Return the [X, Y] coordinate for the center point of the cell that contains the specified text.  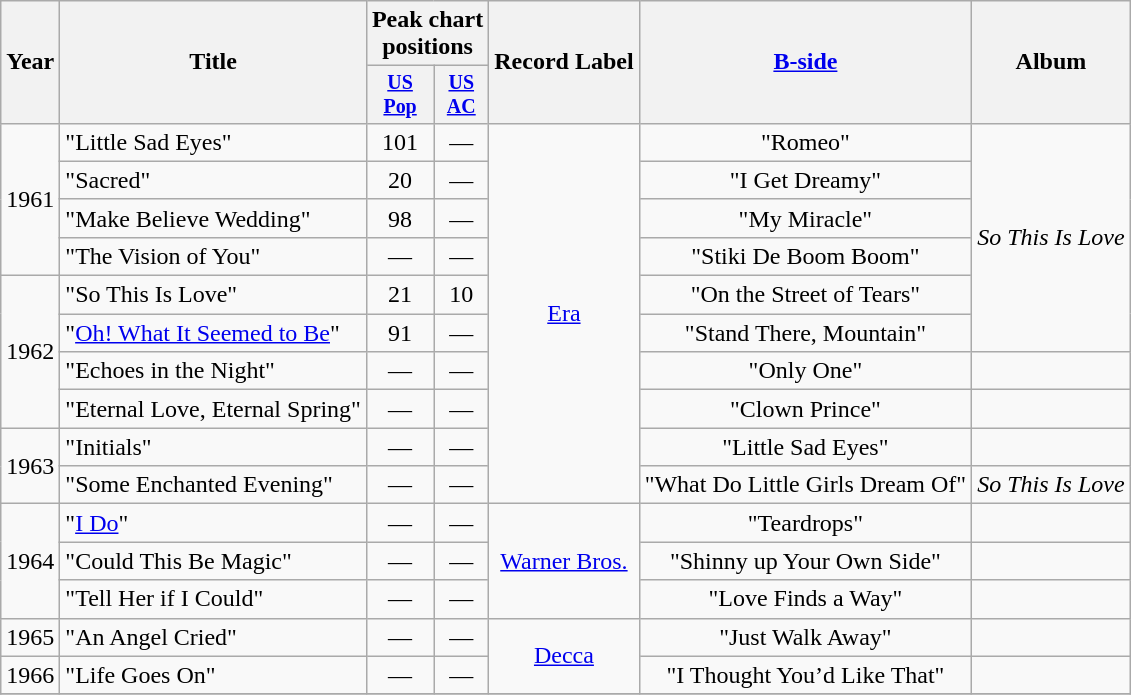
Album [1051, 62]
Record Label [564, 62]
Era [564, 314]
"Some Enchanted Evening" [214, 485]
21 [400, 295]
"Clown Prince" [806, 409]
"Romeo" [806, 142]
"On the Street of Tears" [806, 295]
"Teardrops" [806, 523]
"Initials" [214, 447]
"Tell Her if I Could" [214, 599]
"Stiki De Boom Boom" [806, 256]
1963 [30, 466]
Peak chartpositions [427, 34]
USPop [400, 94]
"I Thought You’d Like That" [806, 675]
"The Vision of You" [214, 256]
"So This Is Love" [214, 295]
B-side [806, 62]
"I Get Dreamy" [806, 180]
1966 [30, 675]
"Only One" [806, 371]
"Love Finds a Way" [806, 599]
"Shinny up Your Own Side" [806, 561]
20 [400, 180]
10 [462, 295]
"Oh! What It Seemed to Be" [214, 333]
"Just Walk Away" [806, 637]
91 [400, 333]
101 [400, 142]
"Could This Be Magic" [214, 561]
Title [214, 62]
"My Miracle" [806, 218]
1964 [30, 561]
"Eternal Love, Eternal Spring" [214, 409]
1961 [30, 199]
98 [400, 218]
"Sacred" [214, 180]
"An Angel Cried" [214, 637]
USAC [462, 94]
"I Do" [214, 523]
Warner Bros. [564, 561]
Decca [564, 656]
Year [30, 62]
"What Do Little Girls Dream Of" [806, 485]
"Echoes in the Night" [214, 371]
"Stand There, Mountain" [806, 333]
"Life Goes On" [214, 675]
1965 [30, 637]
1962 [30, 352]
"Make Believe Wedding" [214, 218]
